Find where the given text appears and provide that cell's center as [X, Y] coordinate. 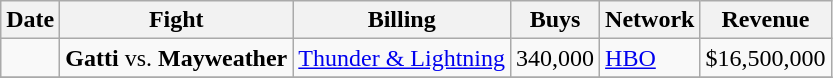
Fight [176, 20]
$16,500,000 [766, 58]
Revenue [766, 20]
Billing [402, 20]
Buys [556, 20]
Date [30, 20]
Thunder & Lightning [402, 58]
340,000 [556, 58]
Gatti vs. Mayweather [176, 58]
Network [650, 20]
HBO [650, 58]
